Detect which cell encompasses the target text, then output its [X, Y] center coordinate. 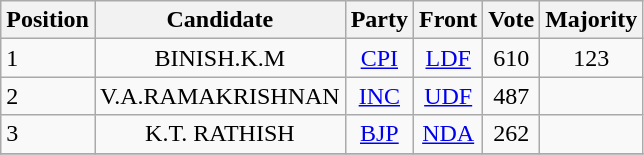
610 [512, 58]
LDF [448, 58]
Vote [512, 20]
Majority [592, 20]
BJP [379, 134]
BINISH.K.M [220, 58]
Front [448, 20]
UDF [448, 96]
123 [592, 58]
1 [48, 58]
2 [48, 96]
3 [48, 134]
487 [512, 96]
Position [48, 20]
Candidate [220, 20]
K.T. RATHISH [220, 134]
V.A.RAMAKRISHNAN [220, 96]
INC [379, 96]
CPI [379, 58]
Party [379, 20]
262 [512, 134]
NDA [448, 134]
